Detect which cell encompasses the target text, then output its [X, Y] center coordinate. 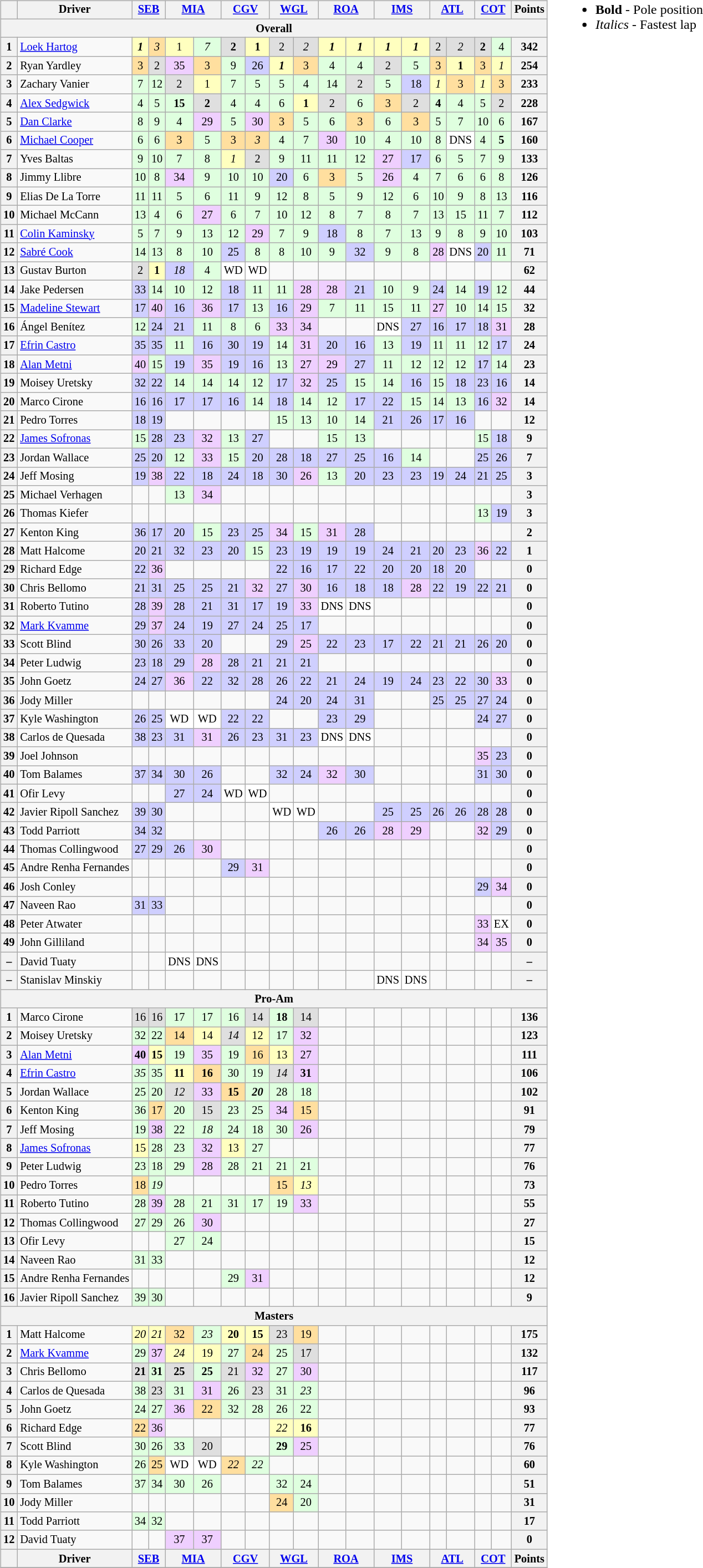
41 [9, 793]
117 [529, 1372]
45 [9, 868]
Michael Verhagen [74, 495]
254 [529, 66]
Alex Sedgwick [74, 103]
Masters [274, 1316]
Madeline Stewart [74, 308]
Peter Atwater [74, 924]
Overall [274, 28]
43 [9, 831]
Josh Conley [74, 887]
Stanislav Minskiy [74, 980]
126 [529, 178]
342 [529, 47]
102 [529, 1092]
167 [529, 122]
136 [529, 1017]
93 [529, 1409]
Joel Johnson [74, 756]
48 [9, 924]
Zachary Vanier [74, 84]
116 [529, 196]
132 [529, 1353]
175 [529, 1335]
Michael McCann [74, 215]
103 [529, 234]
Loek Hartog [74, 47]
John Gilliland [74, 943]
91 [529, 1111]
47 [9, 905]
49 [9, 943]
73 [529, 1185]
Gustav Burton [74, 271]
233 [529, 84]
Dan Clarke [74, 122]
Colin Kaminsky [74, 234]
55 [529, 1204]
96 [529, 1391]
123 [529, 1036]
71 [529, 252]
Jake Pedersen [74, 289]
160 [529, 140]
228 [529, 103]
Jimmy Llibre [74, 178]
111 [529, 1055]
42 [9, 812]
Ryan Yardley [74, 66]
60 [529, 1465]
Yves Baltas [74, 159]
51 [529, 1484]
Sabré Cook [74, 252]
Thomas Kiefer [74, 513]
46 [9, 887]
79 [529, 1129]
106 [529, 1073]
133 [529, 159]
Elias De La Torre [74, 196]
62 [529, 271]
EX [501, 924]
Pro-Am [274, 999]
112 [529, 215]
Ángel Benítez [74, 327]
Michael Cooper [74, 140]
